Output the [X, Y] coordinate of the center of the cell containing the given text.  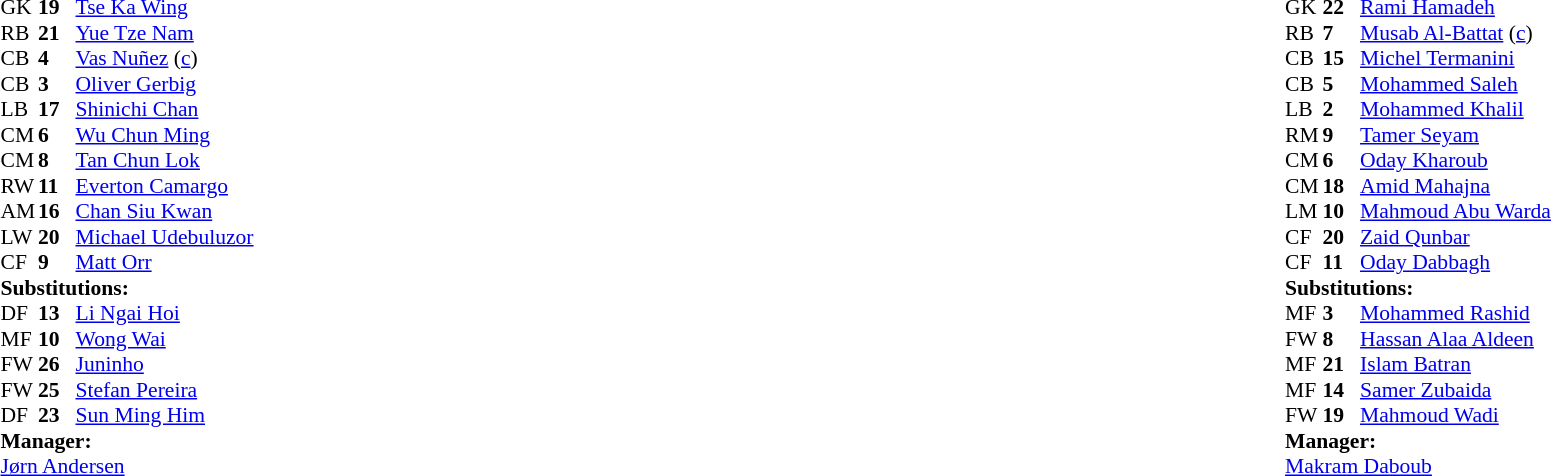
Li Ngai Hoi [165, 313]
Oliver Gerbig [165, 84]
5 [1342, 84]
Wong Wai [165, 339]
17 [57, 109]
4 [57, 59]
Mahmoud Wadi [1456, 415]
Wu Chun Ming [165, 135]
Michael Udebuluzor [165, 237]
RW [19, 186]
Musab Al-Battat (c) [1456, 33]
Michel Termanini [1456, 59]
Vas Nuñez (c) [165, 59]
Amid Mahajna [1456, 186]
Oday Dabbagh [1456, 263]
Matt Orr [165, 263]
2 [1342, 109]
19 [1342, 415]
Yue Tze Nam [165, 33]
7 [1342, 33]
Chan Siu Kwan [165, 211]
Mohammed Saleh [1456, 84]
15 [1342, 59]
AM [19, 211]
13 [57, 313]
25 [57, 390]
LW [19, 237]
Juninho [165, 365]
Mohammed Khalil [1456, 109]
Stefan Pereira [165, 390]
16 [57, 211]
Mohammed Rashid [1456, 313]
Samer Zubaida [1456, 390]
Everton Camargo [165, 186]
Zaid Qunbar [1456, 237]
Shinichi Chan [165, 109]
Tamer Seyam [1456, 135]
Hassan Alaa Aldeen [1456, 339]
18 [1342, 186]
Oday Kharoub [1456, 161]
Mahmoud Abu Warda [1456, 211]
LM [1304, 211]
Sun Ming Him [165, 415]
14 [1342, 390]
23 [57, 415]
26 [57, 365]
Tan Chun Lok [165, 161]
RM [1304, 135]
Islam Batran [1456, 365]
